Capture the cell that displays the provided text and extract its [x, y] central coordinate. 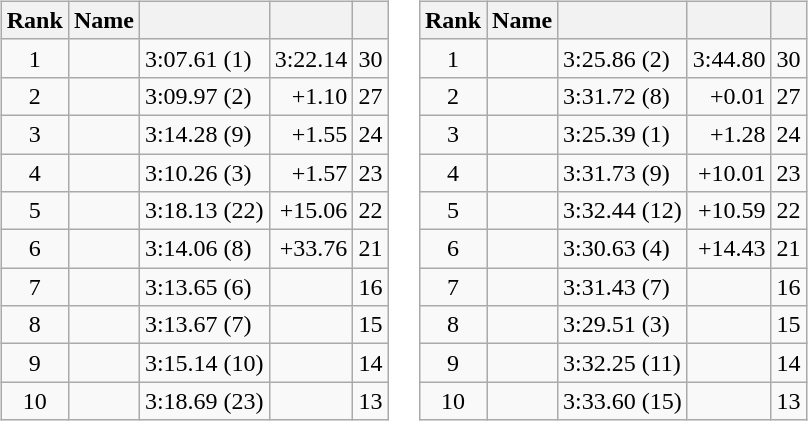
3:44.80 [729, 58]
3:32.44 (12) [623, 211]
3:13.67 (7) [204, 325]
3:33.60 (15) [623, 401]
+10.01 [729, 173]
3:18.69 (23) [204, 401]
3:31.43 (7) [623, 287]
+1.55 [311, 134]
3:09.97 (2) [204, 96]
3:32.25 (11) [623, 363]
3:30.63 (4) [623, 249]
3:14.06 (8) [204, 249]
3:07.61 (1) [204, 58]
3:31.73 (9) [623, 173]
3:22.14 [311, 58]
+1.10 [311, 96]
3:18.13 (22) [204, 211]
3:31.72 (8) [623, 96]
+0.01 [729, 96]
+14.43 [729, 249]
3:14.28 (9) [204, 134]
+33.76 [311, 249]
+1.28 [729, 134]
3:25.39 (1) [623, 134]
+15.06 [311, 211]
3:13.65 (6) [204, 287]
3:29.51 (3) [623, 325]
+10.59 [729, 211]
+1.57 [311, 173]
3:10.26 (3) [204, 173]
3:25.86 (2) [623, 58]
3:15.14 (10) [204, 363]
